Determine the (x, y) coordinate at the center of the cell enclosing the given text.  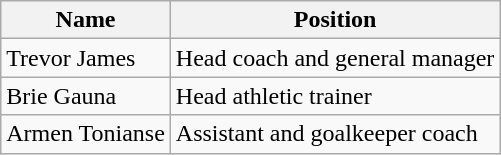
Position (335, 20)
Name (86, 20)
Head coach and general manager (335, 58)
Armen Tonianse (86, 134)
Assistant and goalkeeper coach (335, 134)
Head athletic trainer (335, 96)
Brie Gauna (86, 96)
Trevor James (86, 58)
